Locate the cell with the specified text and output its (x, y) center coordinate. 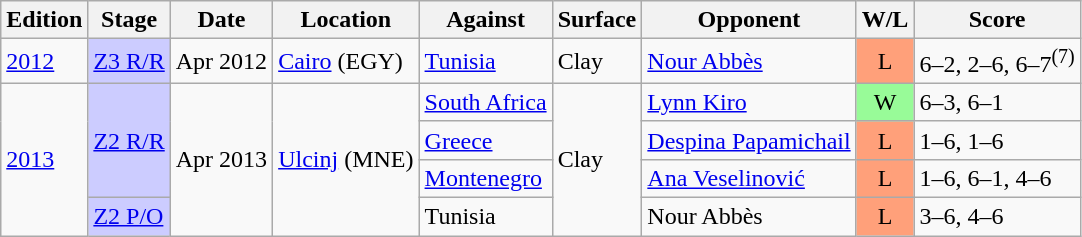
Z2 P/O (129, 217)
Despina Papamichail (749, 140)
2012 (44, 62)
Ana Veselinović (749, 178)
Opponent (749, 20)
1–6, 6–1, 4–6 (997, 178)
6–3, 6–1 (997, 102)
Greece (486, 140)
3–6, 4–6 (997, 217)
6–2, 2–6, 6–7(7) (997, 62)
South Africa (486, 102)
Score (997, 20)
Edition (44, 20)
Stage (129, 20)
Montenegro (486, 178)
Ulcinj (MNE) (346, 159)
W/L (885, 20)
Z3 R/R (129, 62)
Apr 2013 (221, 159)
Location (346, 20)
1–6, 1–6 (997, 140)
Lynn Kiro (749, 102)
W (885, 102)
Apr 2012 (221, 62)
Cairo (EGY) (346, 62)
Against (486, 20)
2013 (44, 159)
Z2 R/R (129, 140)
Date (221, 20)
Surface (597, 20)
